From the cell containing the given text, extract its center point as [x, y] coordinate. 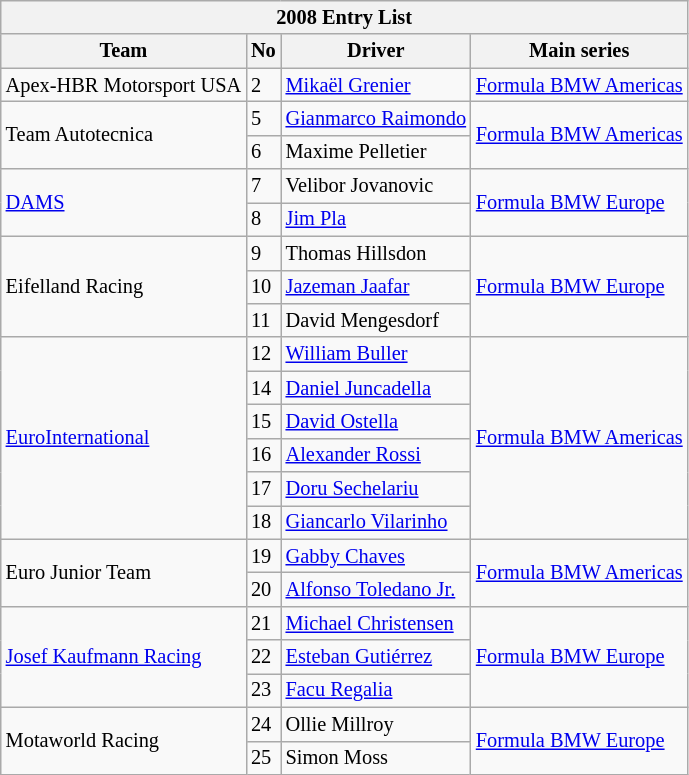
17 [264, 489]
Ollie Millroy [376, 724]
Alfonso Toledano Jr. [376, 589]
6 [264, 152]
9 [264, 253]
20 [264, 589]
10 [264, 287]
Thomas Hillsdon [376, 253]
Main series [580, 51]
Motaworld Racing [124, 740]
No [264, 51]
Mikaël Grenier [376, 85]
Team [124, 51]
William Buller [376, 354]
David Ostella [376, 421]
Team Autotecnica [124, 134]
EuroInternational [124, 438]
23 [264, 690]
Facu Regalia [376, 690]
5 [264, 118]
15 [264, 421]
Doru Sechelariu [376, 489]
Driver [376, 51]
Daniel Juncadella [376, 388]
21 [264, 623]
Maxime Pelletier [376, 152]
Josef Kaufmann Racing [124, 656]
Gianmarco Raimondo [376, 118]
2008 Entry List [344, 17]
22 [264, 657]
Alexander Rossi [376, 455]
18 [264, 522]
Velibor Jovanovic [376, 186]
David Mengesdorf [376, 320]
7 [264, 186]
Eifelland Racing [124, 286]
Apex-HBR Motorsport USA [124, 85]
Esteban Gutiérrez [376, 657]
8 [264, 219]
Michael Christensen [376, 623]
2 [264, 85]
Jim Pla [376, 219]
Euro Junior Team [124, 572]
16 [264, 455]
DAMS [124, 202]
Giancarlo Vilarinho [376, 522]
12 [264, 354]
24 [264, 724]
Gabby Chaves [376, 556]
19 [264, 556]
11 [264, 320]
25 [264, 758]
Jazeman Jaafar [376, 287]
Simon Moss [376, 758]
14 [264, 388]
